Locate the cell with the specified text and output its [x, y] center coordinate. 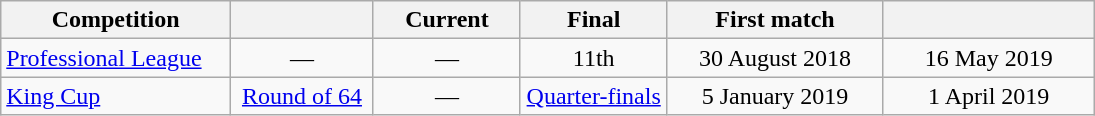
30 August 2018 [775, 58]
Professional League [116, 58]
King Cup [116, 96]
Final [593, 20]
16 May 2019 [988, 58]
Competition [116, 20]
5 January 2019 [775, 96]
1 April 2019 [988, 96]
11th [593, 58]
First match [775, 20]
Current [446, 20]
Quarter-finals [593, 96]
Round of 64 [302, 96]
